From the cell containing the given text, extract its center point as [x, y] coordinate. 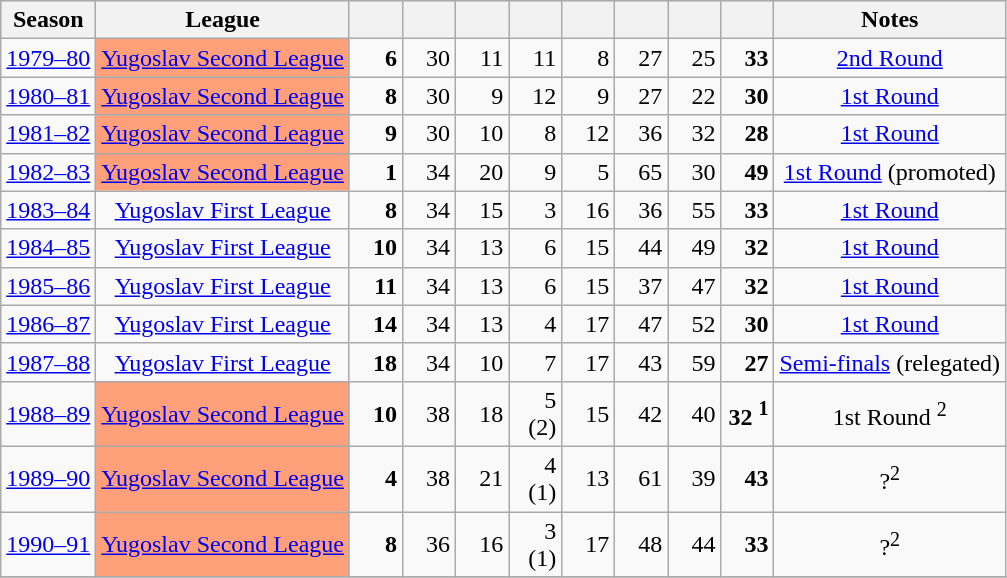
39 [694, 478]
3 [536, 210]
40 [694, 414]
32 1 [748, 414]
55 [694, 210]
37 [642, 286]
Notes [890, 20]
Semi-finals (relegated) [890, 362]
1981–82 [48, 134]
4 (1) [536, 478]
1988–89 [48, 414]
1986–87 [48, 324]
1982–83 [48, 172]
1st Round 2 [890, 414]
1984–85 [48, 248]
7 [536, 362]
1985–86 [48, 286]
22 [694, 96]
42 [642, 414]
65 [642, 172]
Season [48, 20]
59 [694, 362]
3 (1) [536, 544]
61 [642, 478]
20 [482, 172]
2nd Round [890, 58]
25 [694, 58]
21 [482, 478]
1980–81 [48, 96]
1990–91 [48, 544]
5 [588, 172]
1983–84 [48, 210]
14 [376, 324]
1 [376, 172]
1989–90 [48, 478]
League [223, 20]
48 [642, 544]
28 [748, 134]
52 [694, 324]
1987–88 [48, 362]
1979–80 [48, 58]
1st Round (promoted) [890, 172]
5 (2) [536, 414]
